Identify which cell holds the provided text, then report its (x, y) central coordinate. 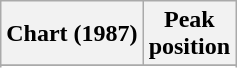
Peakposition (189, 34)
Chart (1987) (72, 34)
